Locate the cell with the specified text and output its [x, y] center coordinate. 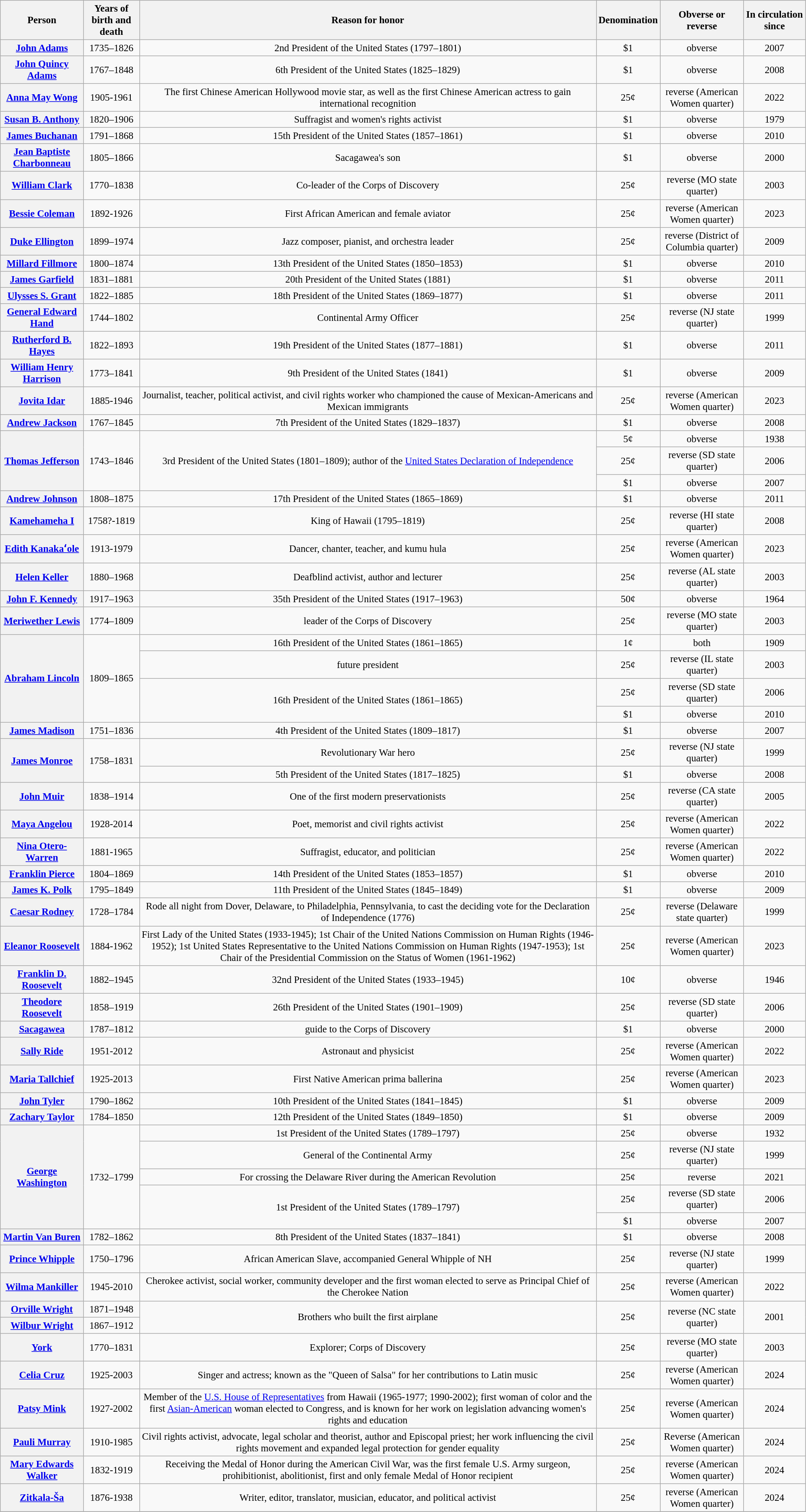
1782–1862 [111, 1237]
John Adams [42, 48]
Obverse or reverse [702, 20]
1925-2003 [111, 1375]
Journalist, teacher, political activist, and civil rights worker who championed the cause of Mexican-Americans and Mexican immigrants [368, 401]
Susan B. Anthony [42, 120]
future president [368, 665]
1909 [774, 643]
Sally Ride [42, 1051]
1804–1869 [111, 874]
1773–1841 [111, 373]
10¢ [628, 979]
Bessie Coleman [42, 213]
Kamehameha I [42, 521]
1732–1799 [111, 1177]
Nina Otero-Warren [42, 852]
reverse (District of Columbia quarter) [702, 241]
James Monroe [42, 761]
1750–1796 [111, 1259]
Denomination [628, 20]
Caesar Rodney [42, 912]
George Washington [42, 1177]
1925-2013 [111, 1079]
guide to the Corps of Discovery [368, 1029]
Prince Whipple [42, 1259]
1884-1962 [111, 946]
Wilma Mankiller [42, 1287]
1905-1961 [111, 98]
Writer, editor, translator, musician, educator, and political activist [368, 1498]
1774–1809 [111, 620]
32nd President of the United States (1933–1945) [368, 979]
reverse (NC state quarter) [702, 1317]
reverse (Delaware state quarter) [702, 912]
Singer and actress; known as the "Queen of Salsa" for her contributions to Latin music [368, 1375]
In circulation since [774, 20]
1892-1926 [111, 213]
reverse (IL state quarter) [702, 665]
1767–1848 [111, 70]
6th President of the United States (1825–1829) [368, 70]
Suffragist, educator, and politician [368, 852]
William Henry Harrison [42, 373]
1946 [774, 979]
1838–1914 [111, 797]
1743–1846 [111, 461]
James Madison [42, 730]
18th President of the United States (1869–1877) [368, 296]
Patsy Mink [42, 1409]
Poet, memorist and civil rights activist [368, 824]
1758–1831 [111, 761]
1832-1919 [111, 1470]
Millard Fillmore [42, 263]
Suffragist and women's rights activist [368, 120]
7th President of the United States (1829–1837) [368, 423]
1885-1946 [111, 401]
1751–1836 [111, 730]
1880–1968 [111, 576]
1910-1985 [111, 1442]
1744–1802 [111, 317]
leader of the Corps of Discovery [368, 620]
Rutherford B. Hayes [42, 345]
1913-1979 [111, 549]
8th President of the United States (1837–1841) [368, 1237]
General of the Continental Army [368, 1155]
1¢ [628, 643]
13th President of the United States (1850–1853) [368, 263]
50¢ [628, 599]
1791–1868 [111, 136]
For crossing the Delaware River during the American Revolution [368, 1177]
General Edward Hand [42, 317]
Meriwether Lewis [42, 620]
1945-2010 [111, 1287]
Astronaut and physicist [368, 1051]
2021 [774, 1177]
John Quincy Adams [42, 70]
1787–1812 [111, 1029]
1927-2002 [111, 1409]
Orville Wright [42, 1309]
Explorer; Corps of Discovery [368, 1347]
First African American and female aviator [368, 213]
Dancer, chanter, teacher, and kumu hula [368, 549]
Zitkala-Ša [42, 1498]
2nd President of the United States (1797–1801) [368, 48]
Ulysses S. Grant [42, 296]
1822–1893 [111, 345]
The first Chinese American Hollywood movie star, as well as the first Chinese American actress to gain international recognition [368, 98]
Person [42, 20]
1808–1875 [111, 499]
Sacagawea [42, 1029]
Franklin D. Roosevelt [42, 979]
1917–1963 [111, 599]
1758?-1819 [111, 521]
York [42, 1347]
14th President of the United States (1853–1857) [368, 874]
Years of birth and death [111, 20]
Cherokee activist, social worker, community developer and the first woman elected to serve as Principal Chief of the Cherokee Nation [368, 1287]
35th President of the United States (1917–1963) [368, 599]
1735–1826 [111, 48]
James K. Polk [42, 890]
1858–1919 [111, 1007]
1831–1881 [111, 279]
3rd President of the United States (1801–1809); author of the United States Declaration of Independence [368, 461]
1928-2014 [111, 824]
1882–1945 [111, 979]
James Garfield [42, 279]
Edith Kanakaʻole [42, 549]
Co-leader of the Corps of Discovery [368, 186]
1932 [774, 1133]
Jean Baptiste Charbonneau [42, 157]
1867–1912 [111, 1325]
Zachary Taylor [42, 1117]
Reason for honor [368, 20]
1951-2012 [111, 1051]
One of the first modern preservationists [368, 797]
1790–1862 [111, 1101]
1800–1874 [111, 263]
Maria Tallchief [42, 1079]
1820–1906 [111, 120]
Martin Van Buren [42, 1237]
Thomas Jefferson [42, 461]
1979 [774, 120]
Jovita Idar [42, 401]
1881-1965 [111, 852]
James Buchanan [42, 136]
Celia Cruz [42, 1375]
1938 [774, 439]
Helen Keller [42, 576]
Jazz composer, pianist, and orchestra leader [368, 241]
1871–1948 [111, 1309]
1876-1938 [111, 1498]
reverse [702, 1177]
Andrew Jackson [42, 423]
reverse (HI state quarter) [702, 521]
Mary Edwards Walker [42, 1470]
1964 [774, 599]
1770–1838 [111, 186]
reverse (CA state quarter) [702, 797]
1728–1784 [111, 912]
10th President of the United States (1841–1845) [368, 1101]
1767–1845 [111, 423]
John Muir [42, 797]
11th President of the United States (1845–1849) [368, 890]
Brothers who built the first airplane [368, 1317]
Sacagawea's son [368, 157]
Deafblind activist, author and lecturer [368, 576]
20th President of the United States (1881) [368, 279]
Abraham Lincoln [42, 678]
Pauli Murray [42, 1442]
5¢ [628, 439]
Rode all night from Dover, Delaware, to Philadelphia, Pennsylvania, to cast the deciding vote for the Declaration of Independence (1776) [368, 912]
15th President of the United States (1857–1861) [368, 136]
Reverse (American Women quarter) [702, 1442]
1809–1865 [111, 678]
5th President of the United States (1817–1825) [368, 775]
19th President of the United States (1877–1881) [368, 345]
William Clark [42, 186]
Andrew Johnson [42, 499]
Eleanor Roosevelt [42, 946]
1784–1850 [111, 1117]
17th President of the United States (1865–1869) [368, 499]
Wilbur Wright [42, 1325]
1770–1831 [111, 1347]
Revolutionary War hero [368, 753]
Franklin Pierce [42, 874]
1795–1849 [111, 890]
King of Hawaii (1795–1819) [368, 521]
Maya Angelou [42, 824]
Theodore Roosevelt [42, 1007]
26th President of the United States (1901–1909) [368, 1007]
2005 [774, 797]
John F. Kennedy [42, 599]
4th President of the United States (1809–1817) [368, 730]
Continental Army Officer [368, 317]
John Tyler [42, 1101]
12th President of the United States (1849–1850) [368, 1117]
African American Slave, accompanied General Whipple of NH [368, 1259]
both [702, 643]
9th President of the United States (1841) [368, 373]
1899–1974 [111, 241]
First Native American prima ballerina [368, 1079]
1805–1866 [111, 157]
Anna May Wong [42, 98]
2001 [774, 1317]
Duke Ellington [42, 241]
reverse (AL state quarter) [702, 576]
1822–1885 [111, 296]
